Detect which cell encompasses the target text, then output its (X, Y) center coordinate. 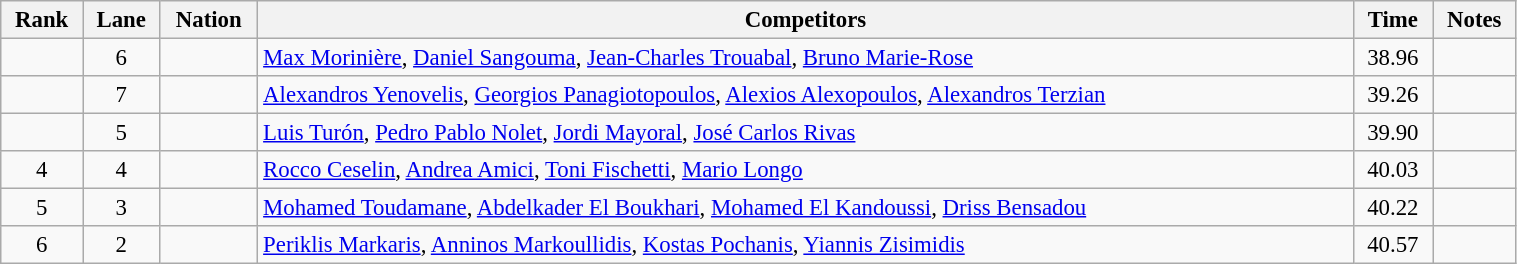
Alexandros Yenovelis, Georgios Panagiotopoulos, Alexios Alexopoulos, Alexandros Terzian (806, 95)
Mohamed Toudamane, Abdelkader El Boukhari, Mohamed El Kandoussi, Driss Bensadou (806, 208)
38.96 (1392, 58)
Rank (42, 20)
Luis Turón, Pedro Pablo Nolet, Jordi Mayoral, José Carlos Rivas (806, 133)
Lane (122, 20)
Time (1392, 20)
2 (122, 245)
40.22 (1392, 208)
39.90 (1392, 133)
Rocco Ceselin, Andrea Amici, Toni Fischetti, Mario Longo (806, 170)
3 (122, 208)
Max Morinière, Daniel Sangouma, Jean-Charles Trouabal, Bruno Marie-Rose (806, 58)
7 (122, 95)
Notes (1474, 20)
40.03 (1392, 170)
40.57 (1392, 245)
Competitors (806, 20)
39.26 (1392, 95)
Periklis Markaris, Anninos Markoullidis, Kostas Pochanis, Yiannis Zisimidis (806, 245)
Nation (209, 20)
